Locate the cell with the specified text and output its (X, Y) center coordinate. 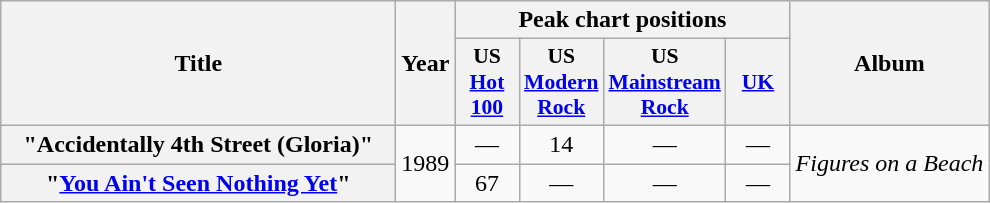
Album (890, 64)
UK (758, 82)
Figures on a Beach (890, 163)
Title (198, 64)
US Modern Rock (561, 82)
US Hot 100 (487, 82)
"You Ain't Seen Nothing Yet" (198, 183)
1989 (426, 163)
Peak chart positions (622, 20)
"Accidentally 4th Street (Gloria)" (198, 144)
US Mainstream Rock (664, 82)
14 (561, 144)
Year (426, 64)
67 (487, 183)
